Provide the (X, Y) coordinate of the cell's center where the given text is located.  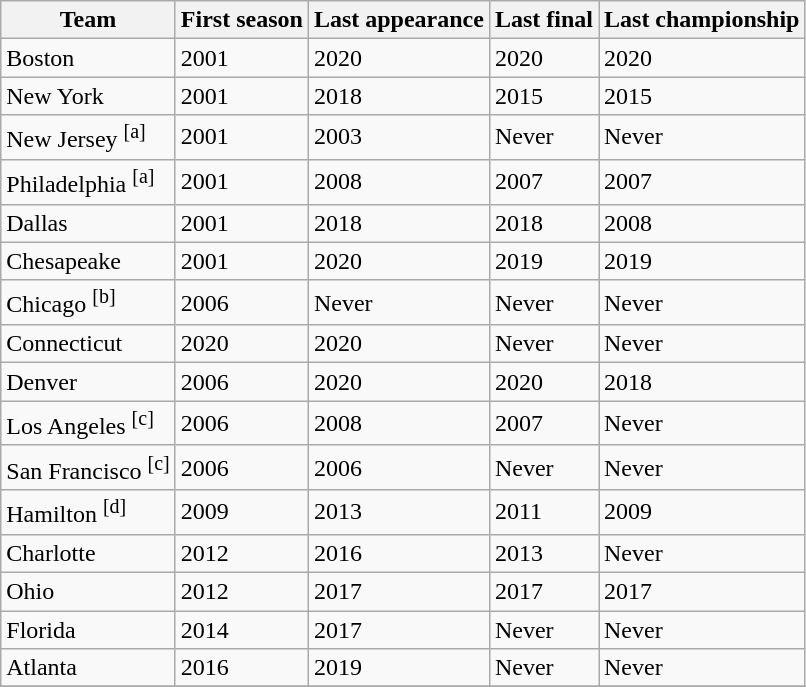
Los Angeles [c] (88, 424)
Denver (88, 382)
2011 (544, 512)
New York (88, 96)
Boston (88, 58)
Last championship (701, 20)
Dallas (88, 223)
Hamilton [d] (88, 512)
Florida (88, 630)
First season (242, 20)
San Francisco [c] (88, 468)
New Jersey [a] (88, 138)
Philadelphia [a] (88, 182)
Last final (544, 20)
2014 (242, 630)
Connecticut (88, 344)
Chesapeake (88, 261)
2003 (398, 138)
Atlanta (88, 668)
Last appearance (398, 20)
Charlotte (88, 554)
Team (88, 20)
Ohio (88, 592)
Chicago [b] (88, 302)
